Find where the given text appears and provide that cell's center as [x, y] coordinate. 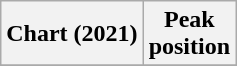
Peakposition [189, 34]
Chart (2021) [72, 34]
